Detect which cell encompasses the target text, then output its (x, y) center coordinate. 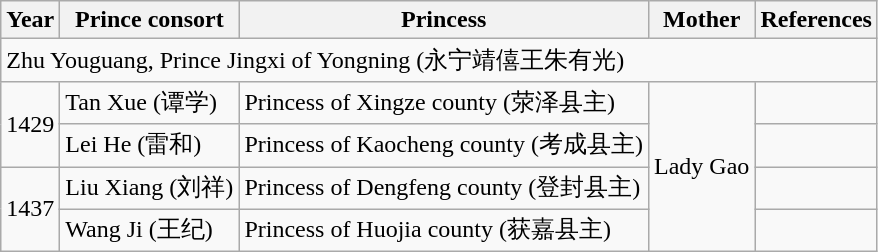
Princess (444, 20)
1429 (30, 124)
Zhu Youguang, Prince Jingxi of Yongning (永宁靖僖王朱有光) (440, 60)
Lei He (雷和) (150, 146)
Princess of Kaocheng county (考成县主) (444, 146)
Liu Xiang (刘祥) (150, 188)
Lady Gao (701, 166)
References (816, 20)
Princess of Dengfeng county (登封县主) (444, 188)
Prince consort (150, 20)
1437 (30, 208)
Tan Xue (谭学) (150, 102)
Princess of Huojia county (获嘉县主) (444, 230)
Mother (701, 20)
Year (30, 20)
Wang Ji (王纪) (150, 230)
Princess of Xingze county (荥泽县主) (444, 102)
